Capture the cell that displays the provided text and extract its [x, y] central coordinate. 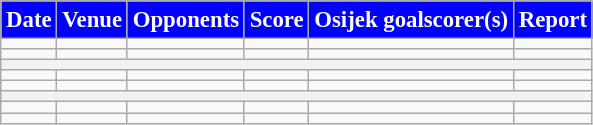
Score [276, 20]
Date [29, 20]
Osijek goalscorer(s) [411, 20]
Opponents [186, 20]
Venue [92, 20]
Report [552, 20]
